Pinpoint the cell where the given text exists, returning its [x, y] midpoint coordinate. 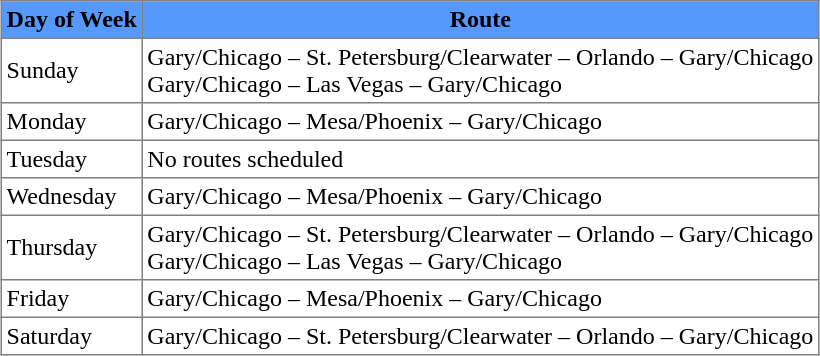
Gary/Chicago – St. Petersburg/Clearwater – Orlando – Gary/Chicago [480, 336]
Sunday [72, 70]
Tuesday [72, 159]
Wednesday [72, 197]
Saturday [72, 336]
Thursday [72, 247]
Monday [72, 122]
No routes scheduled [480, 159]
Day of Week [72, 20]
Friday [72, 299]
Route [480, 20]
